Find where the given text appears and provide that cell's center as [x, y] coordinate. 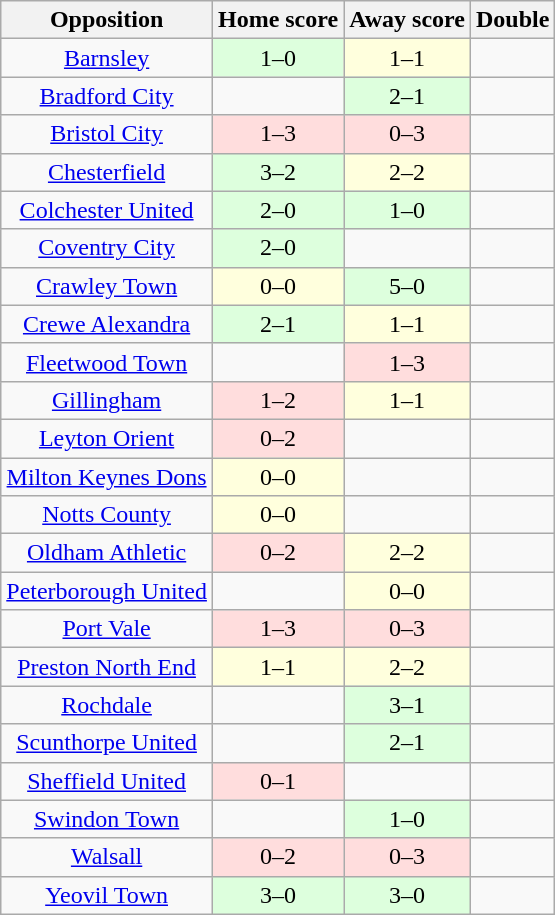
Chesterfield [107, 172]
0–1 [278, 781]
Notts County [107, 515]
Leyton Orient [107, 438]
Scunthorpe United [107, 743]
Milton Keynes Dons [107, 477]
Bradford City [107, 96]
Crawley Town [107, 286]
Swindon Town [107, 819]
Peterborough United [107, 591]
Oldham Athletic [107, 553]
Opposition [107, 20]
Away score [408, 20]
Fleetwood Town [107, 362]
Rochdale [107, 705]
5–0 [408, 286]
1–2 [278, 400]
Yeovil Town [107, 895]
Bristol City [107, 134]
Gillingham [107, 400]
Sheffield United [107, 781]
Preston North End [107, 667]
3–2 [278, 172]
Walsall [107, 857]
Colchester United [107, 210]
Port Vale [107, 629]
Coventry City [107, 248]
Barnsley [107, 58]
3–1 [408, 705]
Crewe Alexandra [107, 324]
Double [513, 20]
Home score [278, 20]
